For the text-containing cell, return its midpoint in (x, y) coordinate format. 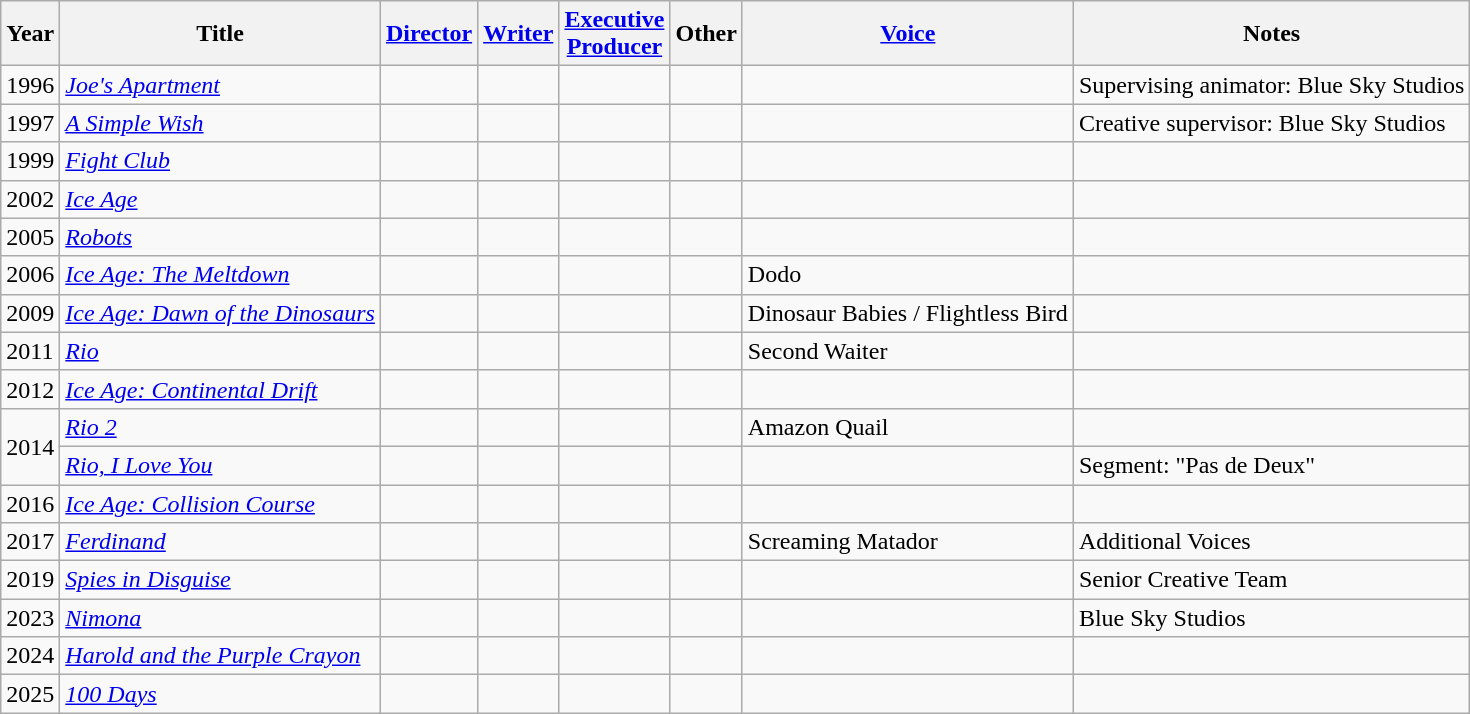
Second Waiter (908, 351)
Harold and the Purple Crayon (220, 656)
2024 (30, 656)
Spies in Disguise (220, 580)
Segment: "Pas de Deux" (1271, 465)
Amazon Quail (908, 427)
Rio 2 (220, 427)
Nimona (220, 618)
Rio, I Love You (220, 465)
Dodo (908, 275)
2025 (30, 694)
Robots (220, 237)
2019 (30, 580)
Ice Age: Dawn of the Dinosaurs (220, 313)
1997 (30, 123)
2016 (30, 503)
Blue Sky Studios (1271, 618)
2023 (30, 618)
2014 (30, 446)
Joe's Apartment (220, 85)
Ice Age: Collision Course (220, 503)
Screaming Matador (908, 542)
Writer (518, 34)
Ice Age: Continental Drift (220, 389)
Title (220, 34)
2002 (30, 199)
Notes (1271, 34)
2009 (30, 313)
2011 (30, 351)
Director (428, 34)
Dinosaur Babies / Flightless Bird (908, 313)
Ice Age: The Meltdown (220, 275)
2006 (30, 275)
Ice Age (220, 199)
Year (30, 34)
100 Days (220, 694)
Ferdinand (220, 542)
ExecutiveProducer (614, 34)
Other (706, 34)
Creative supervisor: Blue Sky Studios (1271, 123)
2012 (30, 389)
Senior Creative Team (1271, 580)
2005 (30, 237)
Rio (220, 351)
Supervising animator: Blue Sky Studios (1271, 85)
A Simple Wish (220, 123)
Fight Club (220, 161)
1999 (30, 161)
1996 (30, 85)
Additional Voices (1271, 542)
2017 (30, 542)
Voice (908, 34)
